From the cell containing the given text, extract its center point as [x, y] coordinate. 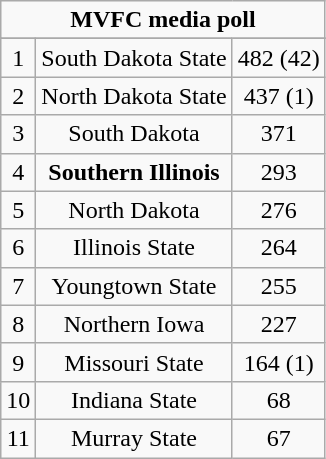
11 [18, 438]
227 [278, 324]
371 [278, 134]
1 [18, 58]
Northern Iowa [134, 324]
Illinois State [134, 248]
482 (42) [278, 58]
8 [18, 324]
5 [18, 210]
Murray State [134, 438]
67 [278, 438]
2 [18, 96]
276 [278, 210]
164 (1) [278, 362]
South Dakota [134, 134]
South Dakota State [134, 58]
7 [18, 286]
MVFC media poll [163, 20]
4 [18, 172]
Indiana State [134, 400]
9 [18, 362]
North Dakota [134, 210]
437 (1) [278, 96]
6 [18, 248]
10 [18, 400]
3 [18, 134]
North Dakota State [134, 96]
293 [278, 172]
Youngtown State [134, 286]
68 [278, 400]
255 [278, 286]
264 [278, 248]
Southern Illinois [134, 172]
Missouri State [134, 362]
